Pinpoint the cell where the given text exists, returning its [x, y] midpoint coordinate. 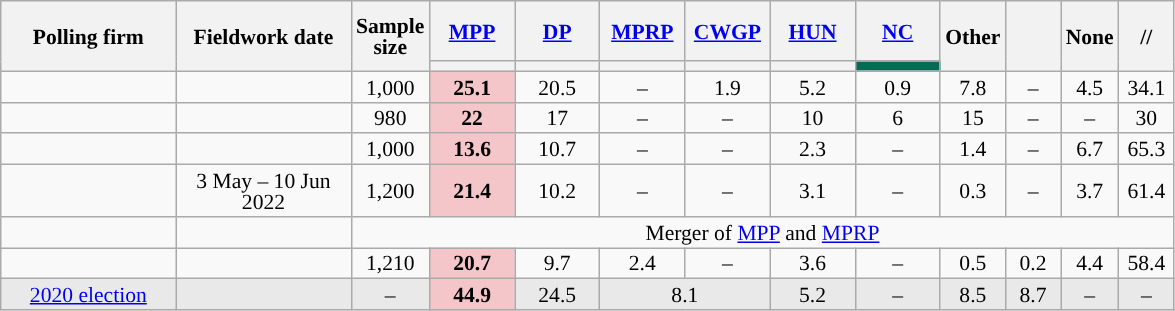
MPP [472, 31]
2.3 [812, 150]
13.6 [472, 150]
34.1 [1146, 86]
2.4 [642, 264]
25.1 [472, 86]
Merger of MPP and MPRP [762, 232]
24.5 [558, 294]
HUN [812, 31]
0.3 [972, 191]
2020 election [88, 294]
DP [558, 31]
3.7 [1090, 191]
58.4 [1146, 264]
1,200 [390, 191]
CWGP [728, 31]
20.7 [472, 264]
17 [558, 118]
8.5 [972, 294]
8.7 [1034, 294]
Fieldwork date [264, 36]
65.3 [1146, 150]
22 [472, 118]
10.2 [558, 191]
9.7 [558, 264]
30 [1146, 118]
980 [390, 118]
10 [812, 118]
MPRP [642, 31]
3.6 [812, 264]
1.9 [728, 86]
Polling firm [88, 36]
1.4 [972, 150]
0.5 [972, 264]
Samplesize [390, 36]
44.9 [472, 294]
3.1 [812, 191]
10.7 [558, 150]
Other [972, 36]
21.4 [472, 191]
4.4 [1090, 264]
6 [898, 118]
0.9 [898, 86]
8.1 [685, 294]
NC [898, 31]
4.5 [1090, 86]
// [1146, 36]
6.7 [1090, 150]
15 [972, 118]
3 May – 10 Jun 2022 [264, 191]
1,210 [390, 264]
7.8 [972, 86]
20.5 [558, 86]
0.2 [1034, 264]
61.4 [1146, 191]
None [1090, 36]
